Identify which cell holds the provided text, then report its [x, y] central coordinate. 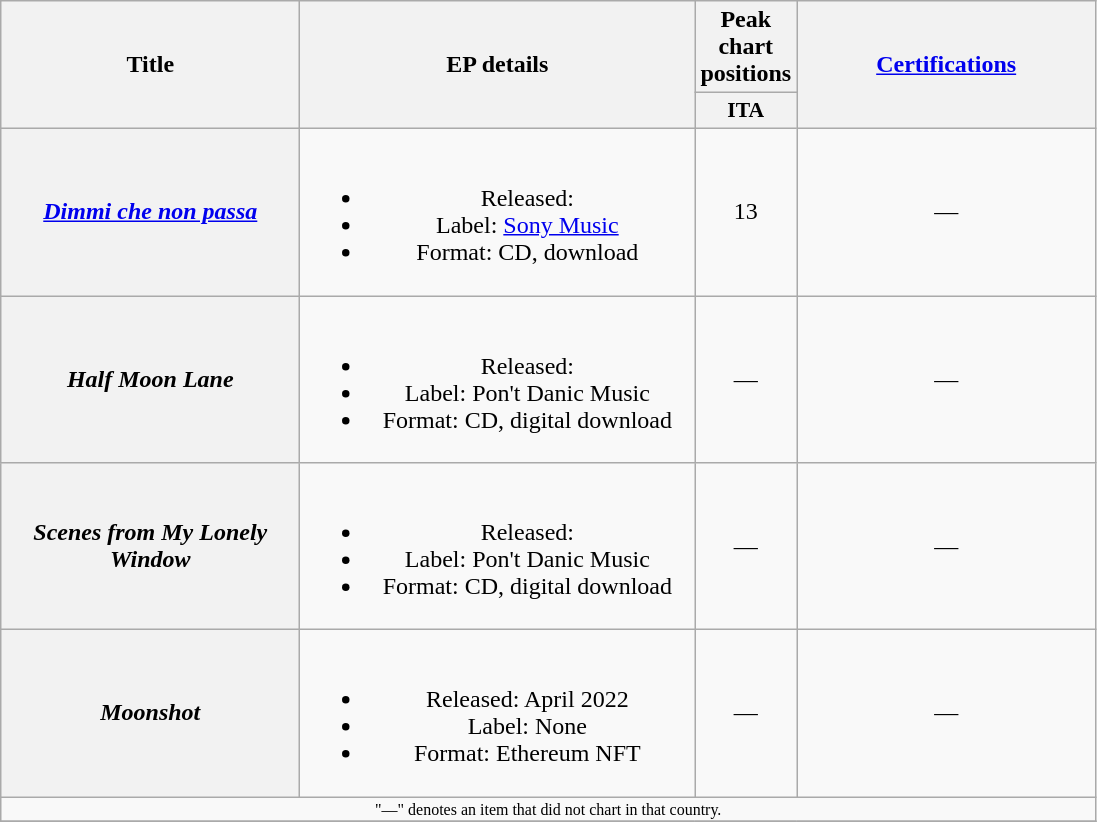
13 [746, 212]
Peak chart positions [746, 47]
Scenes from My Lonely Window [150, 546]
Half Moon Lane [150, 380]
Certifications [946, 65]
Released: April 2022Label: NoneFormat: Ethereum NFT [498, 714]
Moonshot [150, 714]
Dimmi che non passa [150, 212]
Released: Label: Sony MusicFormat: CD, download [498, 212]
EP details [498, 65]
Title [150, 65]
ITA [746, 111]
"—" denotes an item that did not chart in that country. [548, 809]
